Pinpoint the cell where the given text exists, returning its [x, y] midpoint coordinate. 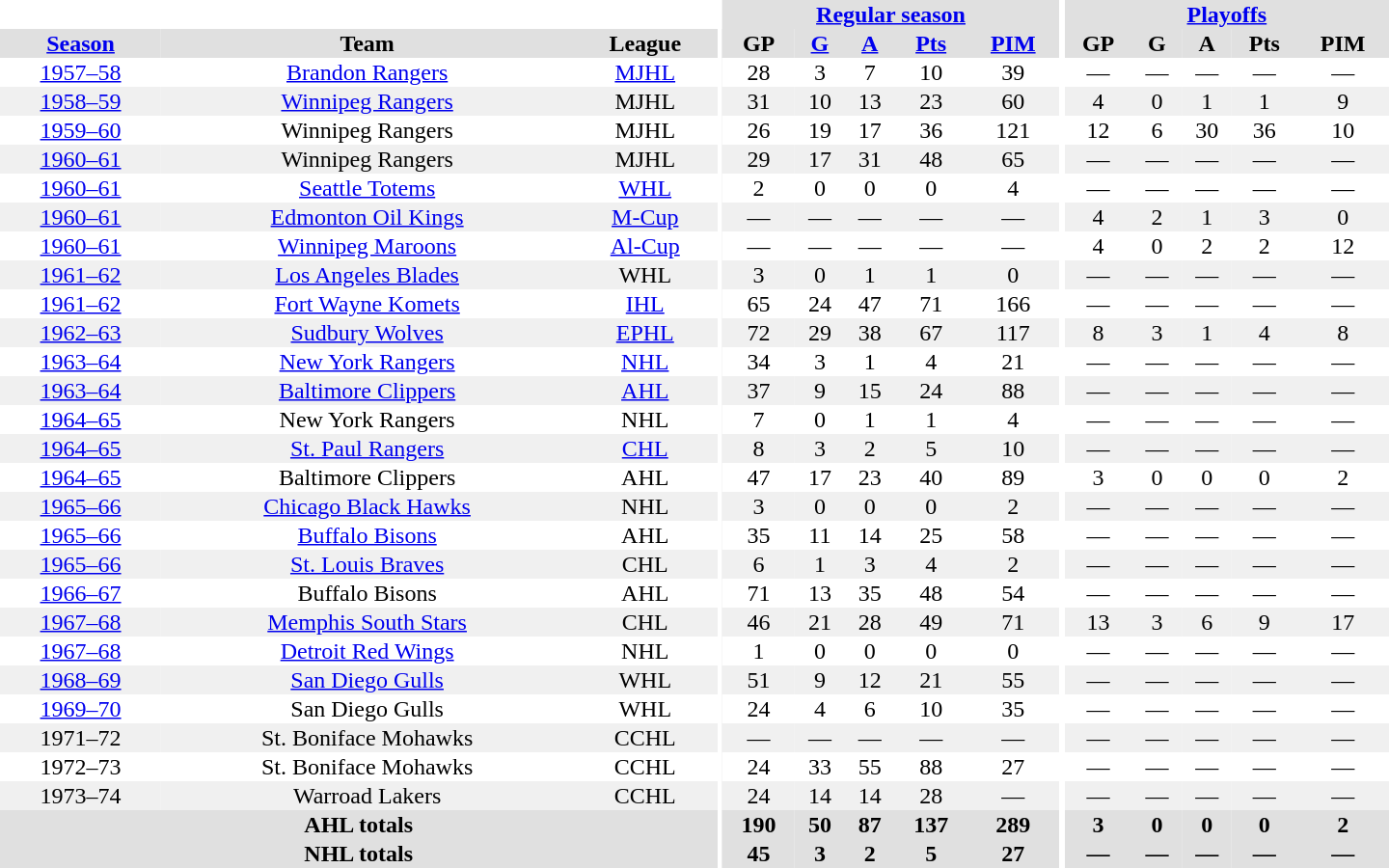
89 [1013, 477]
Brandon Rangers [367, 72]
NHL totals [359, 854]
1968–69 [81, 680]
11 [820, 535]
26 [758, 130]
45 [758, 854]
39 [1013, 72]
M-Cup [644, 217]
1959–60 [81, 130]
1957–58 [81, 72]
72 [758, 333]
Team [367, 43]
Memphis South Stars [367, 622]
117 [1013, 333]
37 [758, 391]
46 [758, 622]
EPHL [644, 333]
Playoffs [1227, 14]
34 [758, 362]
19 [820, 130]
54 [1013, 593]
IHL [644, 304]
289 [1013, 825]
40 [932, 477]
St. Paul Rangers [367, 448]
60 [1013, 101]
30 [1207, 130]
121 [1013, 130]
Season [81, 43]
Chicago Black Hawks [367, 506]
1962–63 [81, 333]
87 [870, 825]
67 [932, 333]
1966–67 [81, 593]
Edmonton Oil Kings [367, 217]
Fort Wayne Komets [367, 304]
33 [820, 767]
50 [820, 825]
Sudbury Wolves [367, 333]
49 [932, 622]
League [644, 43]
Warroad Lakers [367, 796]
Detroit Red Wings [367, 651]
Winnipeg Maroons [367, 246]
15 [870, 391]
166 [1013, 304]
1972–73 [81, 767]
58 [1013, 535]
137 [932, 825]
1973–74 [81, 796]
Los Angeles Blades [367, 275]
AHL totals [359, 825]
190 [758, 825]
38 [870, 333]
1971–72 [81, 738]
1969–70 [81, 709]
25 [932, 535]
St. Louis Braves [367, 564]
Regular season [891, 14]
1958–59 [81, 101]
Seattle Totems [367, 188]
Al-Cup [644, 246]
51 [758, 680]
